Pinpoint the cell where the given text exists, returning its [X, Y] midpoint coordinate. 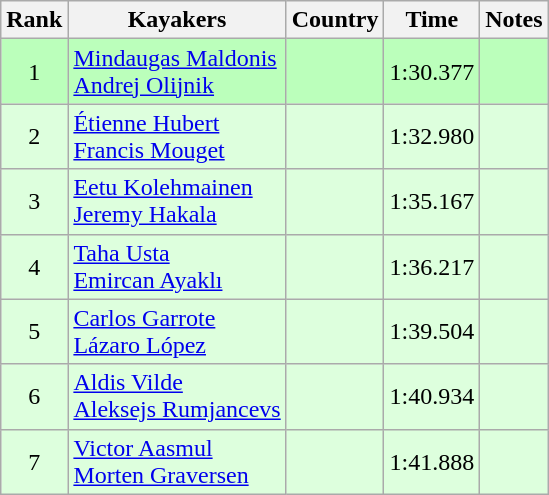
Mindaugas MaldonisAndrej Olijnik [177, 72]
1:41.888 [432, 462]
4 [34, 266]
Rank [34, 20]
Eetu KolehmainenJeremy Hakala [177, 202]
2 [34, 136]
Notes [514, 20]
3 [34, 202]
1:35.167 [432, 202]
1:32.980 [432, 136]
1:36.217 [432, 266]
Kayakers [177, 20]
1:30.377 [432, 72]
1:39.504 [432, 332]
7 [34, 462]
6 [34, 396]
1:40.934 [432, 396]
Carlos GarroteLázaro López [177, 332]
Taha UstaEmircan Ayaklı [177, 266]
Victor AasmulMorten Graversen [177, 462]
Time [432, 20]
1 [34, 72]
Aldis VildeAleksejs Rumjancevs [177, 396]
Étienne HubertFrancis Mouget [177, 136]
5 [34, 332]
Country [335, 20]
